Pinpoint the cell where the given text exists, returning its [x, y] midpoint coordinate. 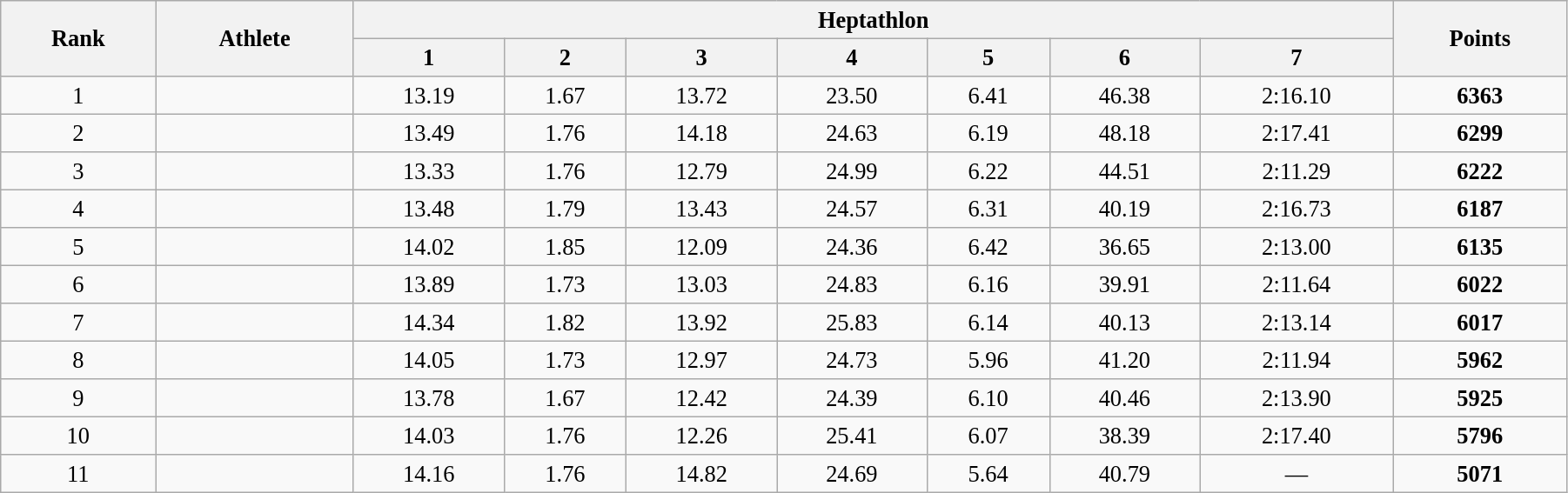
24.63 [853, 133]
14.18 [701, 133]
1.85 [566, 247]
2:16.10 [1297, 95]
13.43 [701, 209]
39.91 [1124, 284]
5796 [1479, 436]
12.42 [701, 398]
25.83 [853, 323]
13.19 [428, 95]
6.16 [988, 284]
11 [78, 474]
6.10 [988, 398]
13.72 [701, 95]
6022 [1479, 284]
13.48 [428, 209]
2:13.00 [1297, 247]
40.19 [1124, 209]
6.14 [988, 323]
24.69 [853, 474]
14.03 [428, 436]
23.50 [853, 95]
24.83 [853, 284]
13.89 [428, 284]
12.97 [701, 360]
Rank [78, 38]
2:16.73 [1297, 209]
14.34 [428, 323]
6299 [1479, 133]
8 [78, 360]
40.79 [1124, 474]
6.42 [988, 247]
12.26 [701, 436]
14.05 [428, 360]
6.19 [988, 133]
38.39 [1124, 436]
5925 [1479, 398]
6187 [1479, 209]
44.51 [1124, 171]
6363 [1479, 95]
48.18 [1124, 133]
5071 [1479, 474]
25.41 [853, 436]
2:17.40 [1297, 436]
2:11.29 [1297, 171]
36.65 [1124, 247]
24.39 [853, 398]
5.96 [988, 360]
6017 [1479, 323]
6.41 [988, 95]
6.31 [988, 209]
1.82 [566, 323]
14.02 [428, 247]
13.03 [701, 284]
6222 [1479, 171]
41.20 [1124, 360]
46.38 [1124, 95]
2:13.14 [1297, 323]
40.13 [1124, 323]
2:11.94 [1297, 360]
12.09 [701, 247]
13.49 [428, 133]
14.82 [701, 474]
1.79 [566, 209]
6135 [1479, 247]
24.36 [853, 247]
5.64 [988, 474]
6.07 [988, 436]
24.73 [853, 360]
12.79 [701, 171]
13.78 [428, 398]
— [1297, 474]
Heptathlon [874, 19]
9 [78, 398]
40.46 [1124, 398]
13.33 [428, 171]
13.92 [701, 323]
6.22 [988, 171]
Points [1479, 38]
14.16 [428, 474]
2:17.41 [1297, 133]
10 [78, 436]
24.99 [853, 171]
2:11.64 [1297, 284]
Athlete [255, 38]
24.57 [853, 209]
2:13.90 [1297, 398]
5962 [1479, 360]
